Locate the cell with the specified text and output its [X, Y] center coordinate. 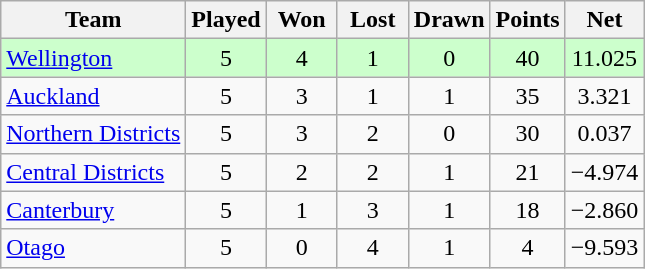
40 [528, 58]
Otago [94, 248]
−9.593 [604, 248]
0.037 [604, 134]
35 [528, 96]
−4.974 [604, 172]
Canterbury [94, 210]
18 [528, 210]
Points [528, 20]
Auckland [94, 96]
Lost [372, 20]
3.321 [604, 96]
21 [528, 172]
30 [528, 134]
Team [94, 20]
−2.860 [604, 210]
Played [226, 20]
Won [302, 20]
11.025 [604, 58]
Net [604, 20]
Wellington [94, 58]
Central Districts [94, 172]
Drawn [449, 20]
Northern Districts [94, 134]
